Scan for the cell matching the given text and deliver its [x, y] coordinate at center. 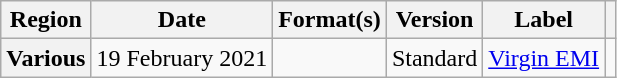
Virgin EMI [544, 58]
Version [434, 20]
19 February 2021 [182, 58]
Format(s) [330, 20]
Region [46, 20]
Label [544, 20]
Standard [434, 58]
Various [46, 58]
Date [182, 20]
